For the text-containing cell, return its midpoint in [X, Y] coordinate format. 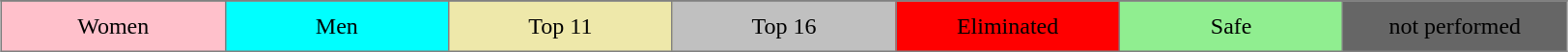
Top 16 [784, 26]
Safe [1231, 26]
Top 11 [561, 26]
Eliminated [1008, 26]
Men [337, 26]
not performed [1455, 26]
Women [113, 26]
